Scan for the cell matching the given text and deliver its [X, Y] coordinate at center. 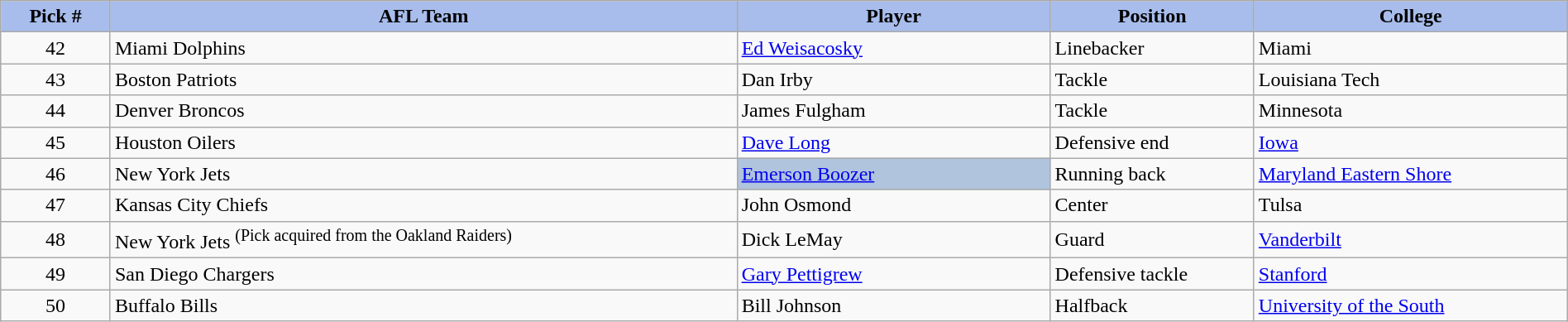
Position [1152, 17]
New York Jets (Pick acquired from the Oakland Raiders) [423, 240]
Center [1152, 205]
Ed Weisacosky [893, 48]
Buffalo Bills [423, 305]
Louisiana Tech [1411, 79]
47 [56, 205]
48 [56, 240]
Minnesota [1411, 111]
Dave Long [893, 142]
50 [56, 305]
Gary Pettigrew [893, 274]
Emerson Boozer [893, 174]
AFL Team [423, 17]
Player [893, 17]
Running back [1152, 174]
Tulsa [1411, 205]
John Osmond [893, 205]
Bill Johnson [893, 305]
Maryland Eastern Shore [1411, 174]
College [1411, 17]
44 [56, 111]
Houston Oilers [423, 142]
James Fulgham [893, 111]
Boston Patriots [423, 79]
Stanford [1411, 274]
San Diego Chargers [423, 274]
University of the South [1411, 305]
Vanderbilt [1411, 240]
Dick LeMay [893, 240]
45 [56, 142]
Defensive end [1152, 142]
Halfback [1152, 305]
46 [56, 174]
Linebacker [1152, 48]
Miami [1411, 48]
43 [56, 79]
Pick # [56, 17]
42 [56, 48]
Kansas City Chiefs [423, 205]
Dan Irby [893, 79]
Denver Broncos [423, 111]
Defensive tackle [1152, 274]
Iowa [1411, 142]
49 [56, 274]
Miami Dolphins [423, 48]
Guard [1152, 240]
New York Jets [423, 174]
